Find where the given text appears and provide that cell's center as [x, y] coordinate. 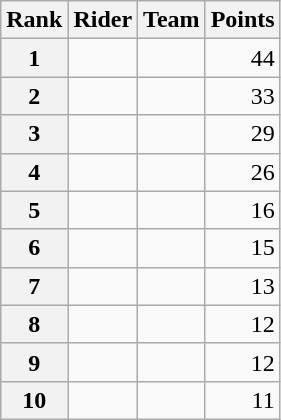
8 [34, 324]
4 [34, 172]
33 [242, 96]
Rank [34, 20]
13 [242, 286]
Points [242, 20]
16 [242, 210]
10 [34, 400]
9 [34, 362]
11 [242, 400]
3 [34, 134]
Rider [103, 20]
Team [172, 20]
2 [34, 96]
7 [34, 286]
6 [34, 248]
1 [34, 58]
26 [242, 172]
44 [242, 58]
29 [242, 134]
5 [34, 210]
15 [242, 248]
